Provide the (X, Y) coordinate of the cell's center where the given text is located.  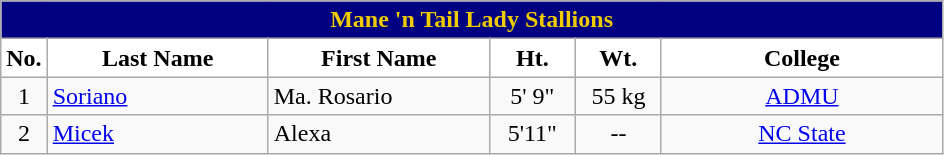
5' 9" (532, 96)
Wt. (618, 58)
5'11" (532, 134)
Ht. (532, 58)
55 kg (618, 96)
2 (24, 134)
Mane 'n Tail Lady Stallions (472, 20)
Ma. Rosario (378, 96)
No. (24, 58)
Alexa (378, 134)
College (802, 58)
NC State (802, 134)
1 (24, 96)
Micek (158, 134)
Last Name (158, 58)
-- (618, 134)
ADMU (802, 96)
First Name (378, 58)
Soriano (158, 96)
